Search for the cell housing the specified text and yield its (x, y) center coordinate. 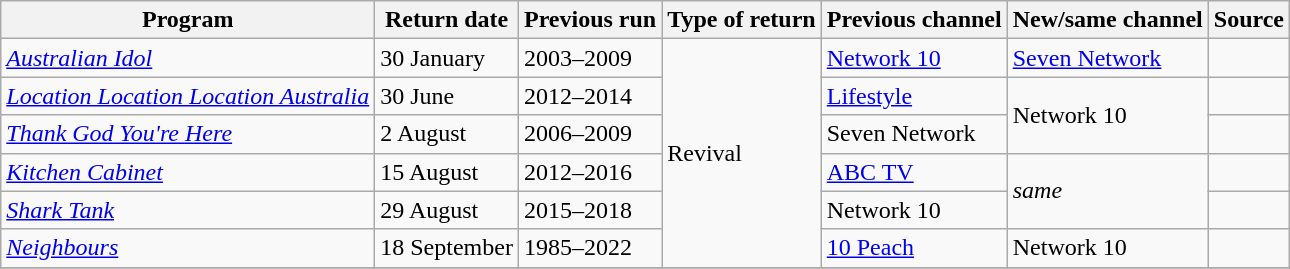
2006–2009 (590, 134)
2015–2018 (590, 210)
same (1108, 191)
Return date (447, 20)
Shark Tank (188, 210)
Location Location Location Australia (188, 96)
30 June (447, 96)
18 September (447, 248)
New/same channel (1108, 20)
Previous channel (914, 20)
Thank God You're Here (188, 134)
Neighbours (188, 248)
Revival (742, 153)
1985–2022 (590, 248)
30 January (447, 58)
2003–2009 (590, 58)
15 August (447, 172)
Kitchen Cabinet (188, 172)
2012–2016 (590, 172)
ABC TV (914, 172)
29 August (447, 210)
Australian Idol (188, 58)
Type of return (742, 20)
2 August (447, 134)
Program (188, 20)
10 Peach (914, 248)
Previous run (590, 20)
Lifestyle (914, 96)
2012–2014 (590, 96)
Source (1248, 20)
